Detect which cell encompasses the target text, then output its (x, y) center coordinate. 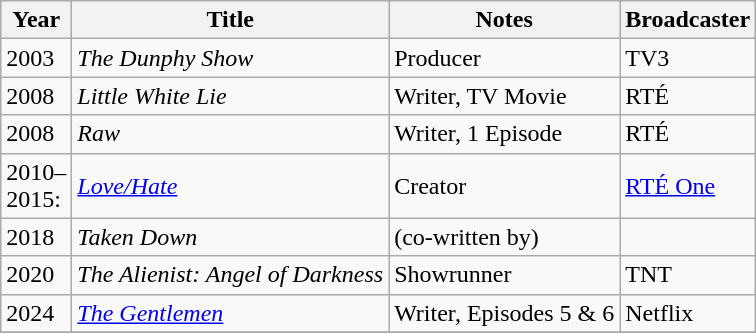
(co-written by) (504, 237)
Creator (504, 186)
Broadcaster (688, 20)
2010–2015: (36, 186)
RTÉ One (688, 186)
Year (36, 20)
Writer, 1 Episode (504, 134)
The Dunphy Show (230, 58)
2024 (36, 313)
2018 (36, 237)
Netflix (688, 313)
Producer (504, 58)
Notes (504, 20)
Taken Down (230, 237)
Little White Lie (230, 96)
Love/Hate (230, 186)
Showrunner (504, 275)
Writer, Episodes 5 & 6 (504, 313)
Raw (230, 134)
2003 (36, 58)
2020 (36, 275)
The Alienist: Angel of Darkness (230, 275)
The Gentlemen (230, 313)
TNT (688, 275)
TV3 (688, 58)
Title (230, 20)
Writer, TV Movie (504, 96)
